From the cell containing the given text, extract its center point as (X, Y) coordinate. 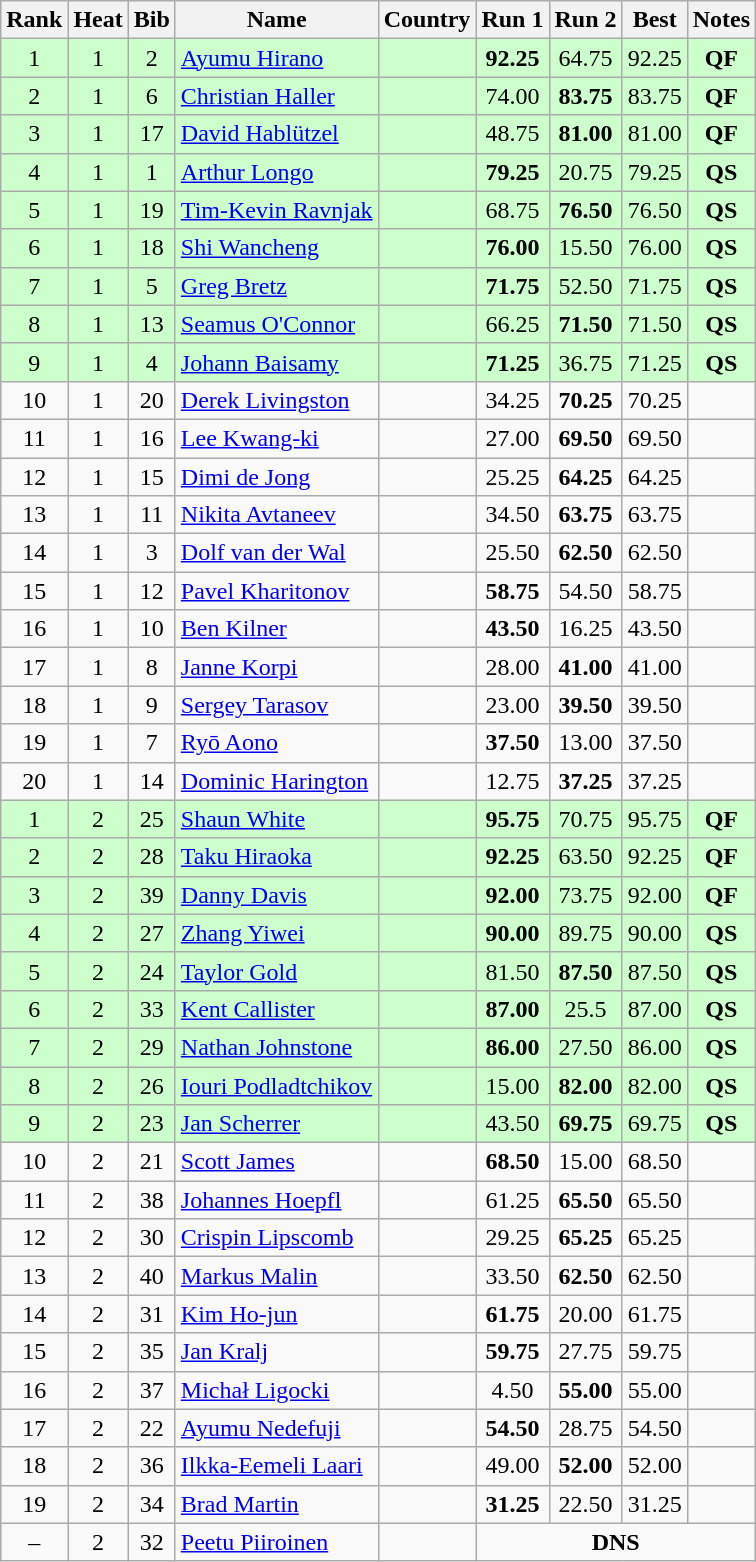
Kent Callister (276, 1009)
25 (152, 819)
73.75 (586, 895)
Markus Malin (276, 1276)
Ben Kilner (276, 629)
27 (152, 933)
Sergey Tarasov (276, 705)
28.75 (586, 1428)
Shaun White (276, 819)
52.50 (586, 286)
66.25 (512, 324)
Brad Martin (276, 1504)
Ayumu Nedefuji (276, 1428)
24 (152, 971)
Scott James (276, 1162)
Johann Baisamy (276, 362)
40 (152, 1276)
64.75 (586, 58)
Jan Scherrer (276, 1124)
Ayumu Hirano (276, 58)
22 (152, 1428)
27.50 (586, 1047)
Zhang Yiwei (276, 933)
70.75 (586, 819)
Tim-Kevin Ravnjak (276, 210)
29.25 (512, 1238)
25.5 (586, 1009)
23 (152, 1124)
Ilkka-Eemeli Laari (276, 1466)
27.00 (512, 438)
Jan Kralj (276, 1352)
Shi Wancheng (276, 248)
Seamus O'Connor (276, 324)
4.50 (512, 1390)
Nikita Avtaneev (276, 515)
13.00 (586, 743)
20.75 (586, 172)
63.50 (586, 857)
Dolf van der Wal (276, 553)
Danny Davis (276, 895)
Name (276, 20)
Arthur Longo (276, 172)
Country (427, 20)
34.25 (512, 400)
20.00 (586, 1314)
32 (152, 1542)
Johannes Hoepfl (276, 1200)
27.75 (586, 1352)
Heat (98, 20)
Best (654, 20)
28.00 (512, 667)
33 (152, 1009)
34 (152, 1504)
Michał Ligocki (276, 1390)
37 (152, 1390)
74.00 (512, 96)
Lee Kwang-ki (276, 438)
36 (152, 1466)
Janne Korpi (276, 667)
49.00 (512, 1466)
Bib (152, 20)
– (34, 1542)
30 (152, 1238)
25.25 (512, 477)
Notes (721, 20)
Nathan Johnstone (276, 1047)
DNS (616, 1542)
Crispin Lipscomb (276, 1238)
15.50 (586, 248)
Run 2 (586, 20)
Iouri Podladtchikov (276, 1085)
12.75 (512, 781)
34.50 (512, 515)
22.50 (586, 1504)
81.50 (512, 971)
68.75 (512, 210)
Kim Ho-jun (276, 1314)
35 (152, 1352)
21 (152, 1162)
Pavel Kharitonov (276, 591)
Rank (34, 20)
Ryō Aono (276, 743)
89.75 (586, 933)
28 (152, 857)
29 (152, 1047)
31 (152, 1314)
Peetu Piiroinen (276, 1542)
26 (152, 1085)
Taku Hiraoka (276, 857)
39 (152, 895)
25.50 (512, 553)
Derek Livingston (276, 400)
16.25 (586, 629)
23.00 (512, 705)
38 (152, 1200)
Taylor Gold (276, 971)
Run 1 (512, 20)
Dimi de Jong (276, 477)
Christian Haller (276, 96)
36.75 (586, 362)
Dominic Harington (276, 781)
61.25 (512, 1200)
David Hablützel (276, 134)
Greg Bretz (276, 286)
33.50 (512, 1276)
48.75 (512, 134)
